Determine the [x, y] coordinate at the center of the cell enclosing the given text.  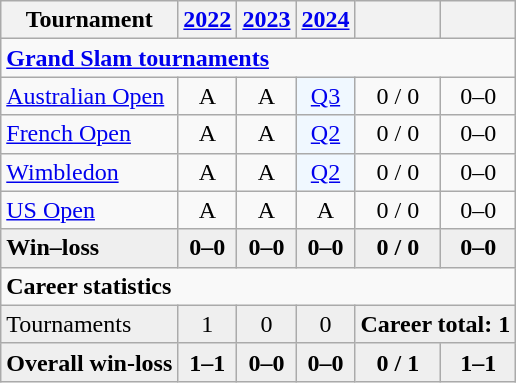
US Open [90, 210]
Wimbledon [90, 172]
Australian Open [90, 96]
Tournament [90, 20]
1 [208, 324]
Tournaments [90, 324]
Overall win-loss [90, 362]
Win–loss [90, 248]
2023 [266, 20]
Q3 [326, 96]
0 / 1 [398, 362]
Grand Slam tournaments [258, 58]
French Open [90, 134]
2024 [326, 20]
2022 [208, 20]
Career total: 1 [436, 324]
Career statistics [258, 286]
